Provide the [x, y] coordinate of the cell's center where the given text is located.  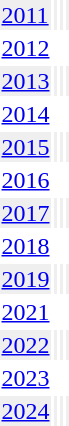
2018 [26, 246]
2016 [26, 180]
2023 [26, 378]
2011 [26, 15]
2017 [26, 213]
2019 [26, 279]
2024 [26, 411]
2022 [26, 345]
2014 [26, 114]
2012 [26, 48]
2021 [26, 312]
2013 [26, 81]
2015 [26, 147]
